Return the [x, y] coordinate for the center point of the cell that contains the specified text.  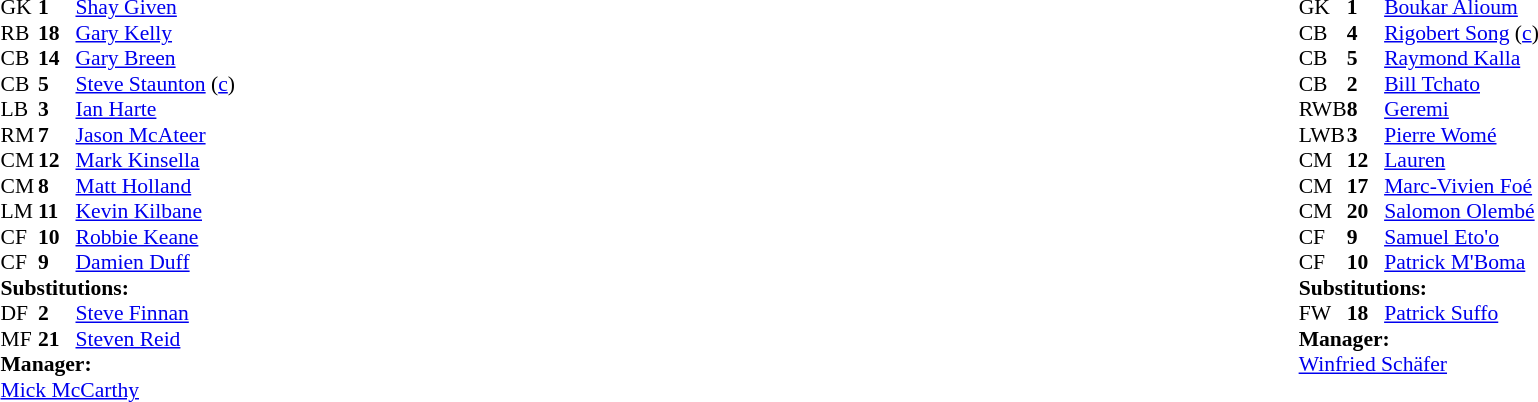
RM [19, 135]
Mark Kinsella [156, 161]
Steve Finnan [156, 313]
Gary Breen [156, 59]
RWB [1323, 109]
20 [1366, 211]
17 [1366, 186]
LB [19, 109]
LWB [1323, 135]
MF [19, 339]
Steve Staunton (c) [156, 84]
DF [19, 313]
Robbie Keane [156, 237]
14 [57, 59]
Substitutions: [117, 288]
7 [57, 135]
11 [57, 211]
Kevin Kilbane [156, 211]
RB [19, 33]
Manager: [117, 365]
21 [57, 339]
Jason McAteer [156, 135]
Ian Harte [156, 109]
LM [19, 211]
FW [1323, 313]
Matt Holland [156, 186]
Steven Reid [156, 339]
4 [1366, 33]
Damien Duff [156, 263]
Gary Kelly [156, 33]
